Locate the cell with the specified text and output its (x, y) center coordinate. 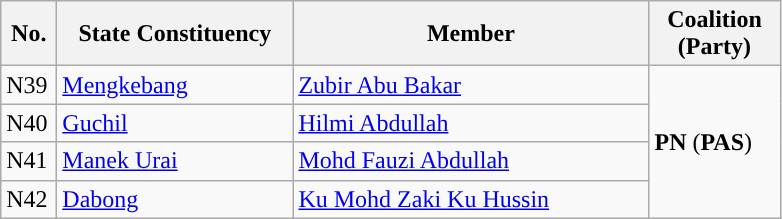
N42 (29, 199)
N41 (29, 161)
Dabong (175, 199)
Member (471, 34)
Ku Mohd Zaki Ku Hussin (471, 199)
State Constituency (175, 34)
N39 (29, 85)
Guchil (175, 123)
Mengkebang (175, 85)
N40 (29, 123)
Mohd Fauzi Abdullah (471, 161)
No. (29, 34)
Zubir Abu Bakar (471, 85)
Manek Urai (175, 161)
Hilmi Abdullah (471, 123)
Coalition (Party) (714, 34)
PN (PAS) (714, 142)
